Output the [X, Y] coordinate of the center of the cell containing the given text.  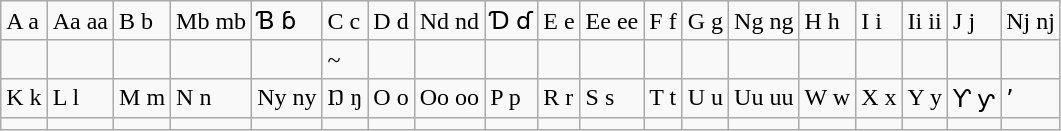
Nd nd [449, 21]
‍ [974, 59]
Ny ny [287, 98]
F f [663, 21]
Mb mb [212, 21]
J j [974, 21]
I i [879, 21]
Oo oo [449, 98]
Y y [925, 98]
A a [24, 21]
H h [828, 21]
K k [24, 98]
C c [345, 21]
W w [828, 98]
Ee ee [612, 21]
G g [705, 21]
O o [391, 98]
P p [512, 98]
E e [559, 21]
Ƴ ƴ [974, 98]
T t [663, 98]
X x [879, 98]
M m [142, 98]
Ɗ ɗ [512, 21]
Uu uu [764, 98]
Nj nj [1031, 21]
N n [212, 98]
Aa aa [80, 21]
U u [705, 98]
D d [391, 21]
B b [142, 21]
Ii ii [925, 21]
Ɓ ɓ [287, 21]
S s [612, 98]
Ng ng [764, 21]
‍~‍ [345, 59]
L l [80, 98]
R r [559, 98]
Ŋ ŋ [345, 98]
ʼ [1031, 98]
